Search for the cell housing the specified text and yield its [x, y] center coordinate. 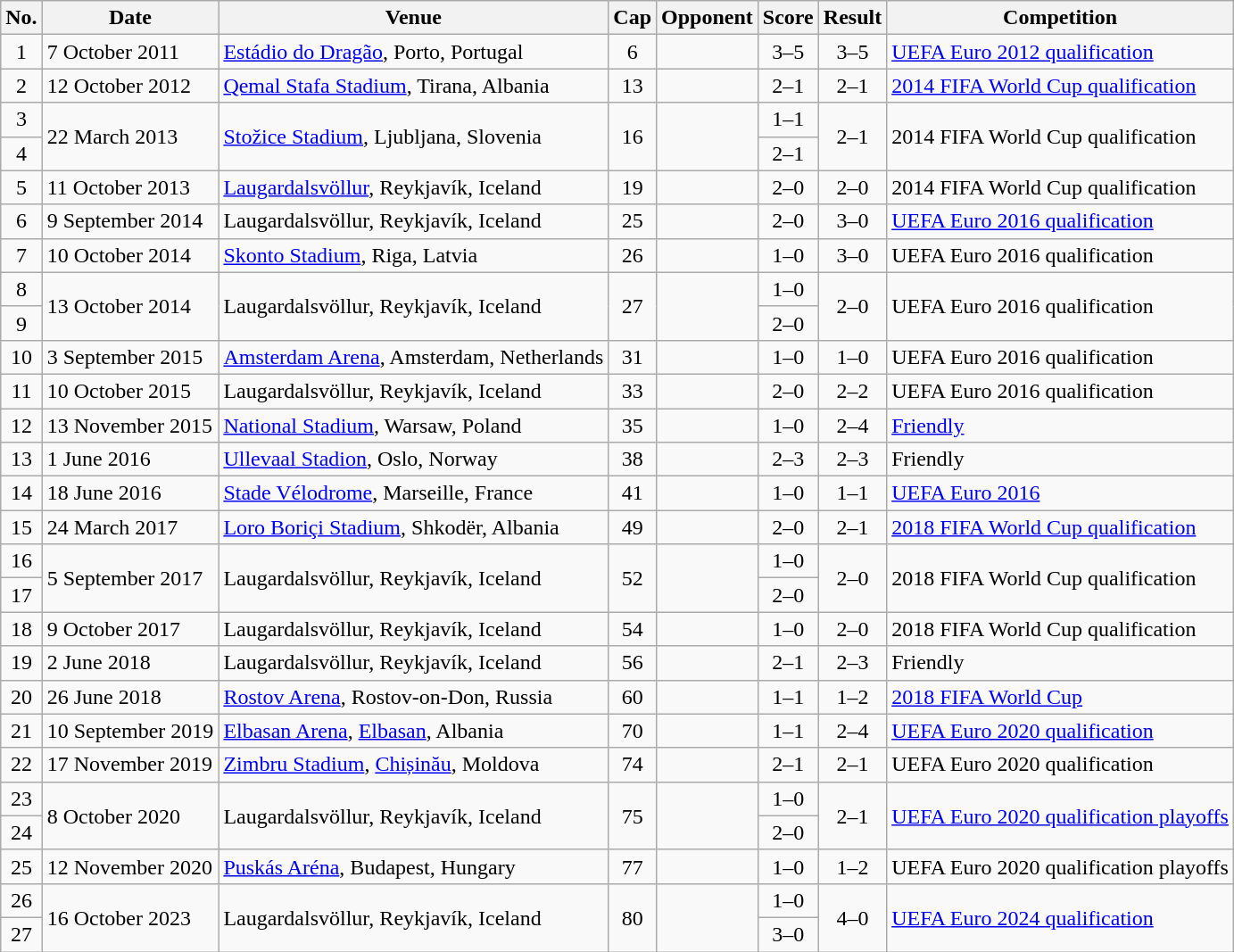
16 October 2023 [130, 917]
Stožice Stadium, Ljubljana, Slovenia [414, 137]
1 June 2016 [130, 459]
10 October 2014 [130, 255]
20 [21, 697]
11 October 2013 [130, 187]
2–2 [852, 391]
18 [21, 629]
12 October 2012 [130, 86]
Skonto Stadium, Riga, Latvia [414, 255]
75 [633, 815]
13 October 2014 [130, 306]
Estádio do Dragão, Porto, Portugal [414, 52]
26 June 2018 [130, 697]
9 October 2017 [130, 629]
70 [633, 731]
2018 FIFA World Cup [1060, 697]
74 [633, 765]
17 November 2019 [130, 765]
15 [21, 527]
18 June 2016 [130, 493]
11 [21, 391]
No. [21, 18]
49 [633, 527]
UEFA Euro 2024 qualification [1060, 917]
2 June 2018 [130, 663]
13 November 2015 [130, 426]
22 [21, 765]
10 October 2015 [130, 391]
38 [633, 459]
3 September 2015 [130, 357]
54 [633, 629]
12 [21, 426]
UEFA Euro 2016 [1060, 493]
77 [633, 866]
2 [21, 86]
21 [21, 731]
National Stadium, Warsaw, Poland [414, 426]
Amsterdam Arena, Amsterdam, Netherlands [414, 357]
Elbasan Arena, Elbasan, Albania [414, 731]
Stade Vélodrome, Marseille, France [414, 493]
Loro Boriçi Stadium, Shkodër, Albania [414, 527]
7 [21, 255]
10 [21, 357]
23 [21, 799]
Ullevaal Stadion, Oslo, Norway [414, 459]
1 [21, 52]
17 [21, 595]
Date [130, 18]
12 November 2020 [130, 866]
5 [21, 187]
7 October 2011 [130, 52]
60 [633, 697]
80 [633, 917]
Cap [633, 18]
Zimbru Stadium, Chișinău, Moldova [414, 765]
UEFA Euro 2012 qualification [1060, 52]
56 [633, 663]
9 [21, 323]
22 March 2013 [130, 137]
Competition [1060, 18]
8 [21, 289]
31 [633, 357]
Puskás Aréna, Budapest, Hungary [414, 866]
Qemal Stafa Stadium, Tirana, Albania [414, 86]
4 [21, 153]
14 [21, 493]
52 [633, 578]
4–0 [852, 917]
8 October 2020 [130, 815]
10 September 2019 [130, 731]
24 [21, 832]
Venue [414, 18]
9 September 2014 [130, 221]
Rostov Arena, Rostov-on-Don, Russia [414, 697]
33 [633, 391]
Result [852, 18]
3 [21, 120]
41 [633, 493]
Opponent [708, 18]
Score [788, 18]
5 September 2017 [130, 578]
35 [633, 426]
24 March 2017 [130, 527]
